Determine the [x, y] coordinate at the center of the cell enclosing the given text.  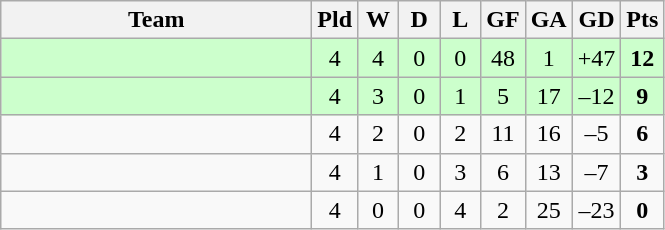
17 [548, 96]
12 [642, 58]
Team [156, 20]
GD [596, 20]
W [378, 20]
+47 [596, 58]
–23 [596, 210]
9 [642, 96]
11 [503, 134]
25 [548, 210]
–12 [596, 96]
Pld [335, 20]
16 [548, 134]
–5 [596, 134]
D [420, 20]
GA [548, 20]
13 [548, 172]
48 [503, 58]
L [460, 20]
GF [503, 20]
5 [503, 96]
–7 [596, 172]
Pts [642, 20]
